Scan for the cell matching the given text and deliver its [X, Y] coordinate at center. 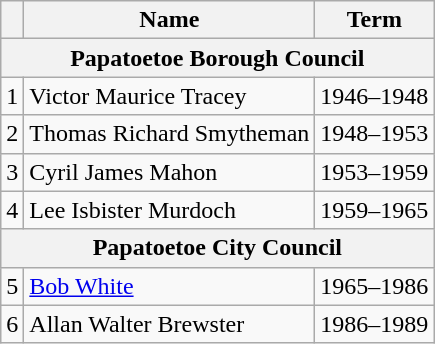
2 [12, 134]
Name [170, 20]
1959–1965 [374, 210]
4 [12, 210]
Term [374, 20]
Papatoetoe City Council [218, 248]
Cyril James Mahon [170, 172]
1948–1953 [374, 134]
Papatoetoe Borough Council [218, 58]
5 [12, 286]
1986–1989 [374, 324]
Victor Maurice Tracey [170, 96]
3 [12, 172]
Lee Isbister Murdoch [170, 210]
Thomas Richard Smytheman [170, 134]
6 [12, 324]
Bob White [170, 286]
1 [12, 96]
1953–1959 [374, 172]
1946–1948 [374, 96]
1965–1986 [374, 286]
Allan Walter Brewster [170, 324]
